Provide the (X, Y) coordinate of the cell's center where the given text is located.  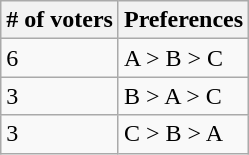
B > A > C (183, 96)
# of voters (60, 20)
C > B > A (183, 134)
Preferences (183, 20)
6 (60, 58)
A > B > C (183, 58)
